Provide the [X, Y] coordinate of the cell's center where the given text is located.  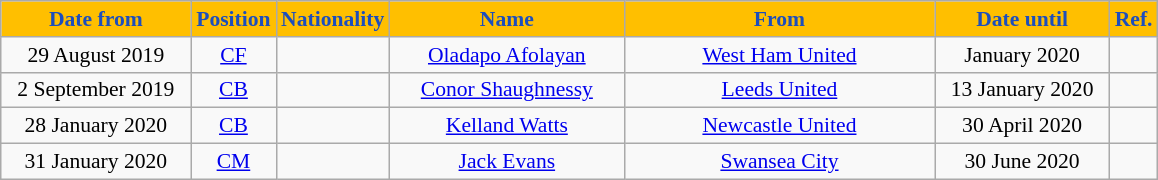
Date from [96, 19]
28 January 2020 [96, 126]
Newcastle United [779, 126]
Position [234, 19]
From [779, 19]
30 April 2020 [1022, 126]
January 2020 [1022, 55]
30 June 2020 [1022, 162]
13 January 2020 [1022, 90]
Jack Evans [506, 162]
Kelland Watts [506, 126]
Oladapo Afolayan [506, 55]
Date until [1022, 19]
Name [506, 19]
31 January 2020 [96, 162]
2 September 2019 [96, 90]
West Ham United [779, 55]
29 August 2019 [96, 55]
CF [234, 55]
Leeds United [779, 90]
Ref. [1134, 19]
Nationality [332, 19]
Conor Shaughnessy [506, 90]
Swansea City [779, 162]
CM [234, 162]
